Return (X, Y) of the center of cell containing provided text 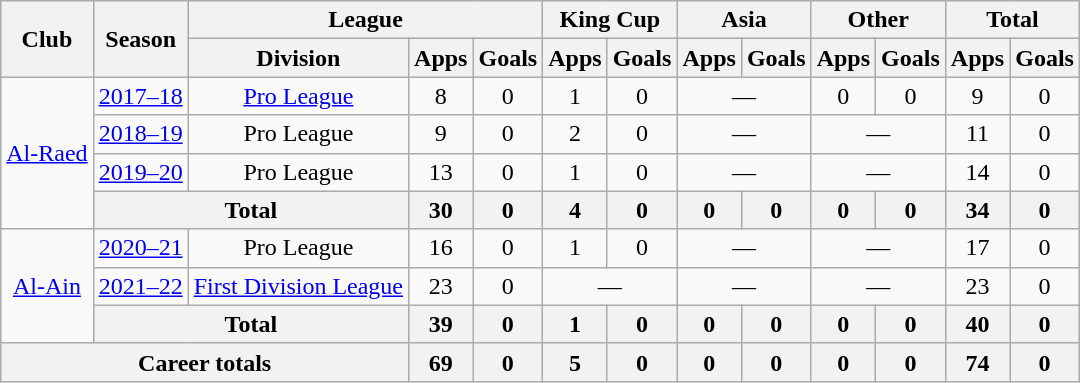
2020–21 (140, 248)
13 (441, 172)
Season (140, 39)
74 (977, 362)
2 (575, 134)
11 (977, 134)
Asia (744, 20)
Al-Raed (47, 153)
Al-Ain (47, 286)
2017–18 (140, 96)
2021–22 (140, 286)
Career totals (205, 362)
14 (977, 172)
Club (47, 39)
2019–20 (140, 172)
First Division League (298, 286)
5 (575, 362)
17 (977, 248)
League (366, 20)
4 (575, 210)
39 (441, 324)
16 (441, 248)
King Cup (610, 20)
69 (441, 362)
Other (878, 20)
Division (298, 58)
30 (441, 210)
8 (441, 96)
40 (977, 324)
2018–19 (140, 134)
34 (977, 210)
